Search for the cell housing the specified text and yield its (X, Y) center coordinate. 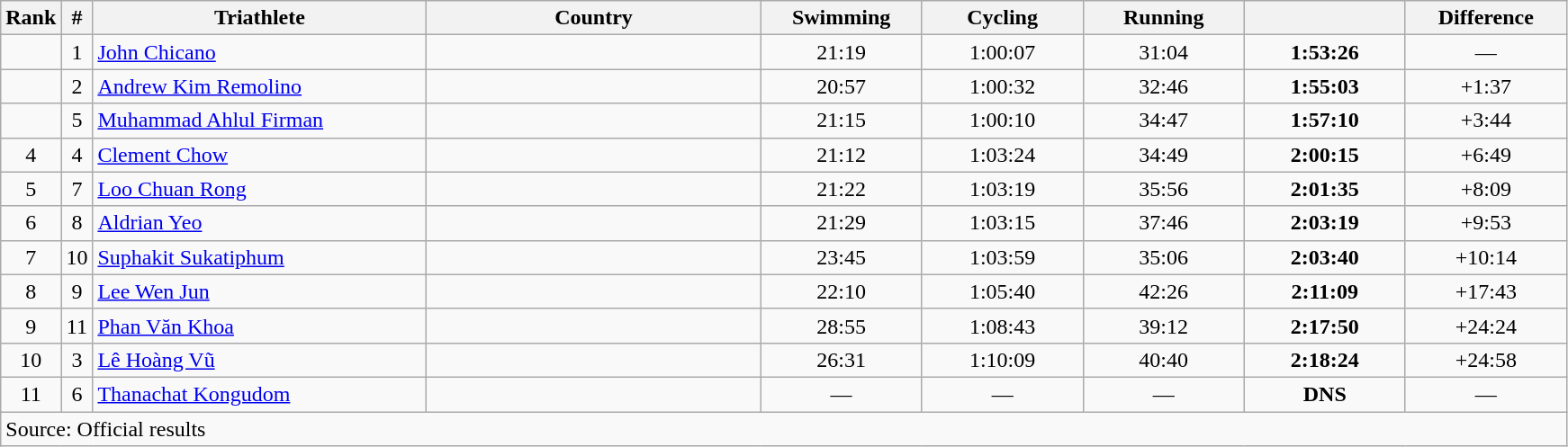
+6:49 (1485, 155)
Running (1163, 18)
+9:53 (1485, 223)
22:10 (841, 291)
Aldrian Yeo (259, 223)
40:40 (1163, 360)
1 (77, 52)
1:53:26 (1325, 52)
+8:09 (1485, 189)
Cycling (1003, 18)
34:49 (1163, 155)
1:03:24 (1003, 155)
1:03:19 (1003, 189)
1:57:10 (1325, 121)
1:55:03 (1325, 86)
3 (77, 360)
Muhammad Ahlul Firman (259, 121)
Swimming (841, 18)
Country (594, 18)
28:55 (841, 326)
2:03:40 (1325, 257)
+1:37 (1485, 86)
1:00:32 (1003, 86)
+10:14 (1485, 257)
1:00:10 (1003, 121)
20:57 (841, 86)
2:18:24 (1325, 360)
DNS (1325, 394)
Loo Chuan Rong (259, 189)
2:01:35 (1325, 189)
35:56 (1163, 189)
21:12 (841, 155)
26:31 (841, 360)
Lee Wen Jun (259, 291)
1:03:59 (1003, 257)
1:00:07 (1003, 52)
21:19 (841, 52)
Andrew Kim Remolino (259, 86)
2:11:09 (1325, 291)
# (77, 18)
21:22 (841, 189)
31:04 (1163, 52)
35:06 (1163, 257)
Thanachat Kongudom (259, 394)
1:05:40 (1003, 291)
1:08:43 (1003, 326)
2:00:15 (1325, 155)
John Chicano (259, 52)
34:47 (1163, 121)
42:26 (1163, 291)
32:46 (1163, 86)
21:15 (841, 121)
+3:44 (1485, 121)
1:10:09 (1003, 360)
Source: Official results (784, 429)
23:45 (841, 257)
Lê Hoàng Vũ (259, 360)
1:03:15 (1003, 223)
Rank (31, 18)
2:03:19 (1325, 223)
Triathlete (259, 18)
Suphakit Sukatiphum (259, 257)
+24:58 (1485, 360)
37:46 (1163, 223)
39:12 (1163, 326)
Difference (1485, 18)
2 (77, 86)
Phan Văn Khoa (259, 326)
21:29 (841, 223)
2:17:50 (1325, 326)
+17:43 (1485, 291)
+24:24 (1485, 326)
Clement Chow (259, 155)
